Identify which cell holds the provided text, then report its (X, Y) central coordinate. 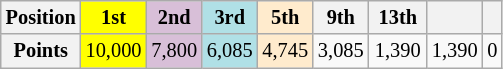
6,085 (230, 51)
3,085 (341, 51)
Position (41, 17)
1st (114, 17)
9th (341, 17)
3rd (230, 17)
10,000 (114, 51)
0 (493, 51)
2nd (174, 17)
5th (285, 17)
7,800 (174, 51)
13th (398, 17)
4,745 (285, 51)
Points (41, 51)
